Pinpoint the cell where the given text exists, returning its [X, Y] midpoint coordinate. 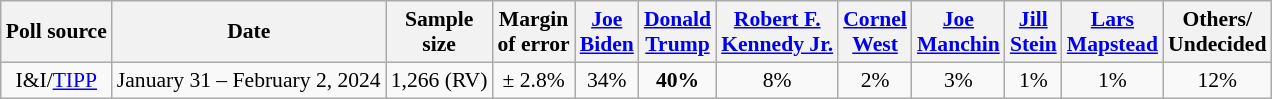
12% [1217, 80]
Marginof error [533, 32]
40% [678, 80]
Robert F.Kennedy Jr. [777, 32]
JoeBiden [607, 32]
34% [607, 80]
8% [777, 80]
DonaldTrump [678, 32]
I&I/TIPP [56, 80]
2% [875, 80]
Samplesize [440, 32]
Poll source [56, 32]
CornelWest [875, 32]
JillStein [1034, 32]
± 2.8% [533, 80]
LarsMapstead [1112, 32]
Date [249, 32]
Others/Undecided [1217, 32]
1,266 (RV) [440, 80]
3% [958, 80]
JoeManchin [958, 32]
January 31 – February 2, 2024 [249, 80]
